Extract the (x, y) coordinate from the center of the cell holding the provided text.  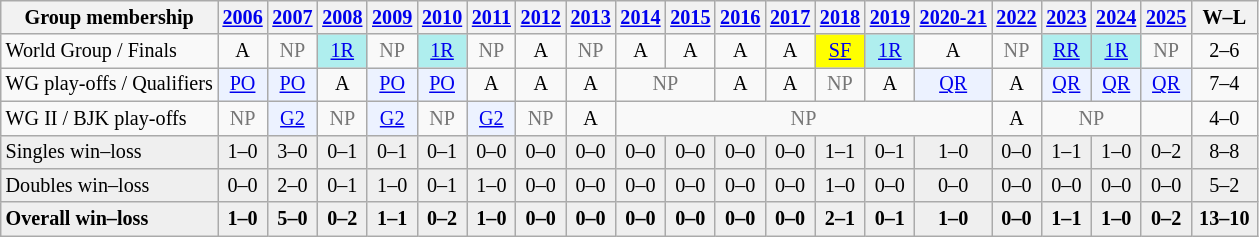
2025 (1166, 18)
2011 (492, 18)
RR (1066, 52)
2007 (292, 18)
World Group / Finals (110, 52)
2009 (392, 18)
2016 (740, 18)
5–2 (1224, 186)
2024 (1116, 18)
Group membership (110, 18)
2017 (790, 18)
2018 (840, 18)
W–L (1224, 18)
2013 (591, 18)
2006 (243, 18)
3–0 (292, 152)
2–0 (292, 186)
SF (840, 52)
8–8 (1224, 152)
2–1 (840, 220)
4–0 (1224, 119)
2–6 (1224, 52)
5–0 (292, 220)
Doubles win–loss (110, 186)
2010 (442, 18)
7–4 (1224, 85)
2008 (342, 18)
2020-21 (954, 18)
2015 (690, 18)
2022 (1017, 18)
2012 (541, 18)
2019 (890, 18)
2023 (1066, 18)
Singles win–loss (110, 152)
2014 (641, 18)
Overall win–loss (110, 220)
WG play-offs / Qualifiers (110, 85)
WG II / BJK play-offs (110, 119)
13–10 (1224, 220)
